From the cell containing the given text, extract its center point as [X, Y] coordinate. 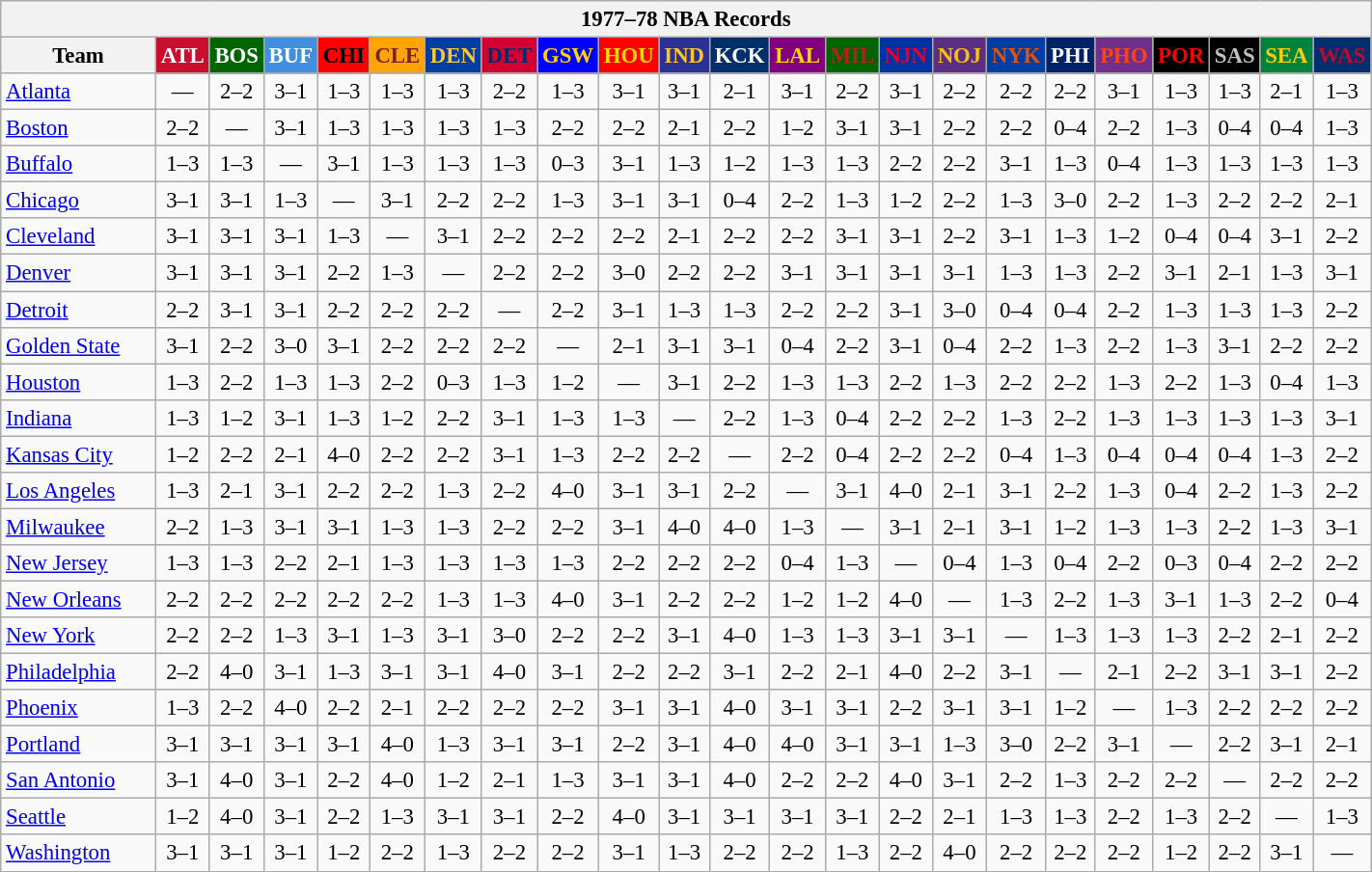
CHI [343, 56]
BOS [236, 56]
Detroit [79, 310]
Chicago [79, 201]
ATL [182, 56]
San Antonio [79, 780]
HOU [629, 56]
Milwaukee [79, 527]
Phoenix [79, 708]
Indiana [79, 418]
POR [1181, 56]
PHO [1124, 56]
Team [79, 56]
Golden State [79, 345]
Cleveland [79, 236]
1977–78 NBA Records [686, 19]
DET [509, 56]
Atlanta [79, 92]
BUF [290, 56]
New Jersey [79, 563]
Washington [79, 854]
MIL [852, 56]
Philadelphia [79, 672]
GSW [568, 56]
Houston [79, 382]
New York [79, 636]
New Orleans [79, 599]
Boston [79, 128]
KCK [739, 56]
Portland [79, 745]
Seattle [79, 817]
NJN [905, 56]
Denver [79, 273]
Kansas City [79, 454]
CLE [398, 56]
Los Angeles [79, 491]
IND [684, 56]
SEA [1287, 56]
WAS [1342, 56]
Buffalo [79, 164]
DEN [453, 56]
SAS [1234, 56]
PHI [1071, 56]
NOJ [959, 56]
LAL [797, 56]
NYK [1017, 56]
